Return the (X, Y) coordinate for the center point of the cell that contains the specified text.  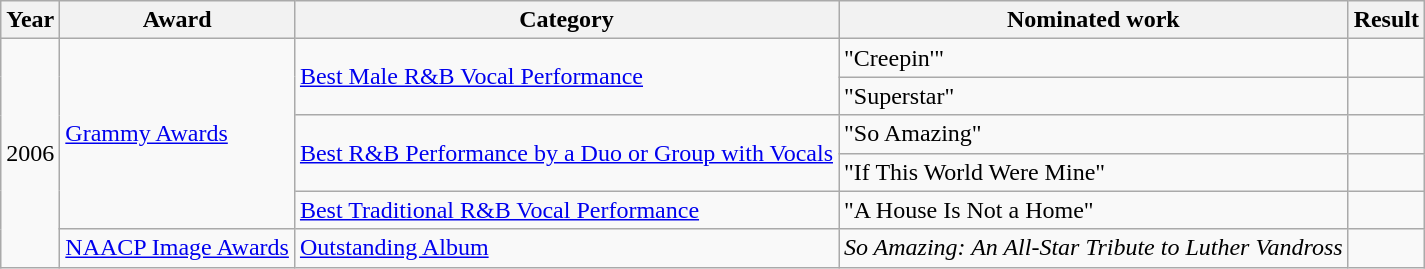
Best Male R&B Vocal Performance (566, 77)
"Superstar" (1094, 96)
Best Traditional R&B Vocal Performance (566, 210)
"If This World Were Mine" (1094, 172)
"So Amazing" (1094, 134)
Outstanding Album (566, 248)
NAACP Image Awards (178, 248)
So Amazing: An All-Star Tribute to Luther Vandross (1094, 248)
Nominated work (1094, 20)
2006 (30, 153)
"A House Is Not a Home" (1094, 210)
Best R&B Performance by a Duo or Group with Vocals (566, 153)
Grammy Awards (178, 134)
Category (566, 20)
"Creepin'" (1094, 58)
Result (1386, 20)
Year (30, 20)
Award (178, 20)
